For the text-containing cell, return its midpoint in (x, y) coordinate format. 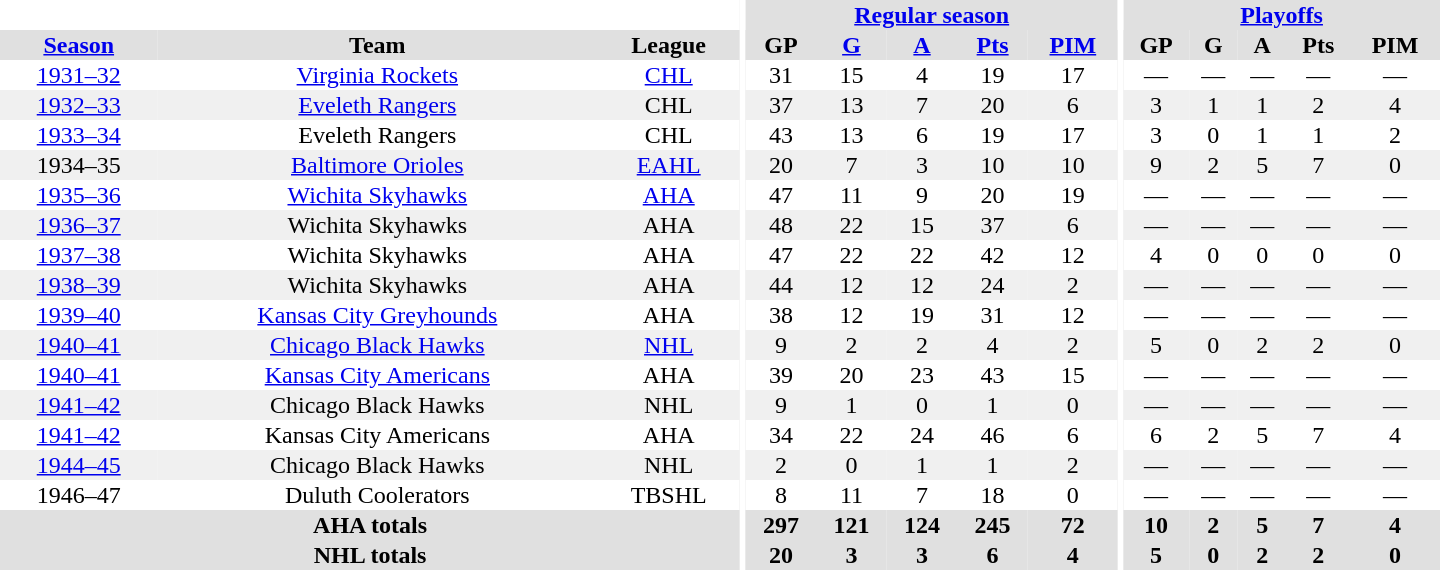
NHL totals (370, 555)
23 (922, 375)
1934–35 (78, 165)
18 (992, 495)
Regular season (932, 15)
1938–39 (78, 285)
TBSHL (668, 495)
1931–32 (78, 75)
EAHL (668, 165)
Season (78, 45)
38 (782, 315)
1944–45 (78, 465)
League (668, 45)
48 (782, 225)
Duluth Coolerators (377, 495)
1935–36 (78, 195)
1932–33 (78, 105)
Baltimore Orioles (377, 165)
1936–37 (78, 225)
72 (1073, 525)
AHA totals (370, 525)
Virginia Rockets (377, 75)
1946–47 (78, 495)
Playoffs (1282, 15)
121 (852, 525)
245 (992, 525)
124 (922, 525)
1939–40 (78, 315)
Kansas City Greyhounds (377, 315)
46 (992, 435)
44 (782, 285)
Team (377, 45)
34 (782, 435)
39 (782, 375)
1937–38 (78, 255)
8 (782, 495)
1933–34 (78, 135)
297 (782, 525)
42 (992, 255)
